Search for the cell housing the specified text and yield its (x, y) center coordinate. 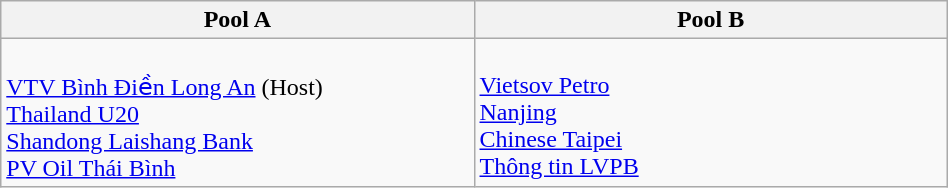
Pool B (710, 20)
VTV Bình Điền Long An (Host) Thailand U20 Shandong Laishang Bank PV Oil Thái Bình (238, 113)
Pool A (238, 20)
Vietsov Petro Nanjing Chinese Taipei Thông tin LVPB (710, 113)
